Find where the given text appears and provide that cell's center as (X, Y) coordinate. 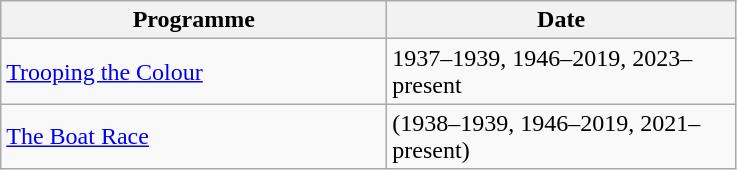
1937–1939, 1946–2019, 2023–present (562, 72)
Date (562, 20)
Programme (194, 20)
Trooping the Colour (194, 72)
The Boat Race (194, 136)
(1938–1939, 1946–2019, 2021–present) (562, 136)
